Provide the [x, y] coordinate of the cell's center where the given text is located.  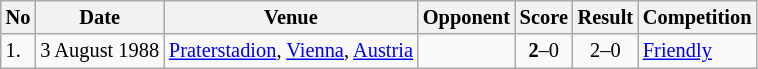
Score [544, 17]
Praterstadion, Vienna, Austria [291, 51]
Date [100, 17]
1. [18, 51]
Friendly [697, 51]
Result [606, 17]
Competition [697, 17]
Venue [291, 17]
3 August 1988 [100, 51]
Opponent [466, 17]
No [18, 17]
